Return the (x, y) coordinate for the center point of the cell that contains the specified text.  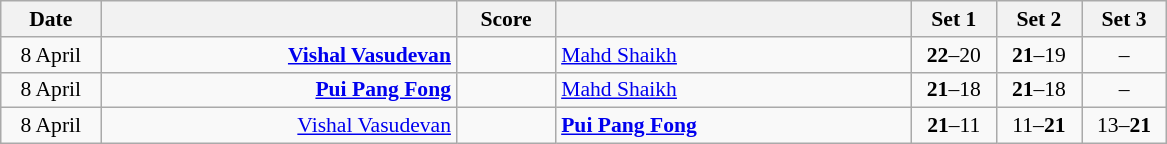
21–19 (1038, 55)
Set 1 (954, 19)
21–11 (954, 126)
11–21 (1038, 126)
13–21 (1124, 126)
Set 2 (1038, 19)
Set 3 (1124, 19)
Date (51, 19)
Score (506, 19)
22–20 (954, 55)
